Return the [x, y] coordinate for the center point of the cell that contains the specified text.  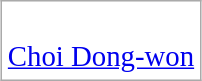
Choi Dong-won [100, 40]
